Provide the (X, Y) coordinate of the cell's center where the given text is located.  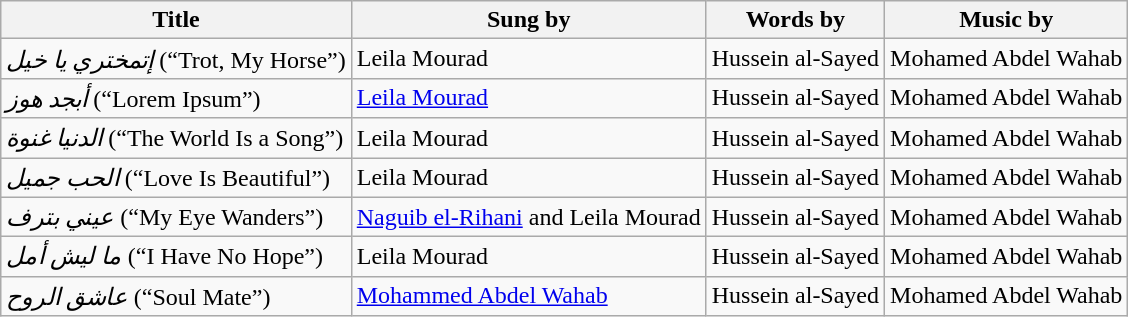
عيني بترف (“My Eye Wanders”) (176, 217)
الدنيا غنوة (“The World Is a Song”) (176, 138)
أبجد هوز (“Lorem Ipsum”) (176, 98)
ما ليش أمل (“I Have No Hope”) (176, 257)
Words by (795, 20)
إتمختري يا خيل (“Trot, My Horse”) (176, 59)
Sung by (528, 20)
الحب جميل (“Love Is Beautiful”) (176, 178)
Title (176, 20)
Naguib el-Rihani and Leila Mourad (528, 217)
Mohammed Abdel Wahab (528, 296)
Music by (1006, 20)
عاشق الروح (“Soul Mate”) (176, 296)
